Search for the cell housing the specified text and yield its (X, Y) center coordinate. 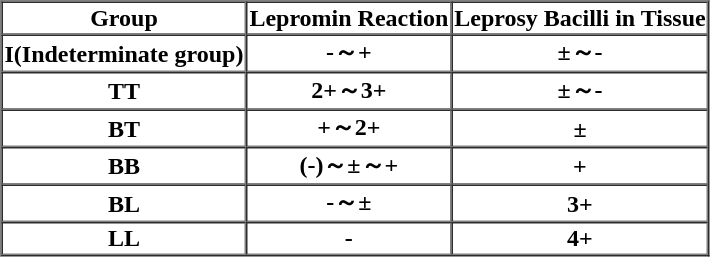
LL (124, 238)
BB (124, 166)
BL (124, 203)
Lepromin Reaction (348, 18)
3+ (580, 203)
+～2+ (348, 129)
-～± (348, 203)
+ (580, 166)
-～+ (348, 53)
4+ (580, 238)
BT (124, 129)
Leprosy Bacilli in Tissue (580, 18)
Group (124, 18)
TT (124, 91)
I(Indeterminate group) (124, 53)
- (348, 238)
2+～3+ (348, 91)
(-)～±～+ (348, 166)
± (580, 129)
